Provide the [X, Y] coordinate of the cell's center where the given text is located.  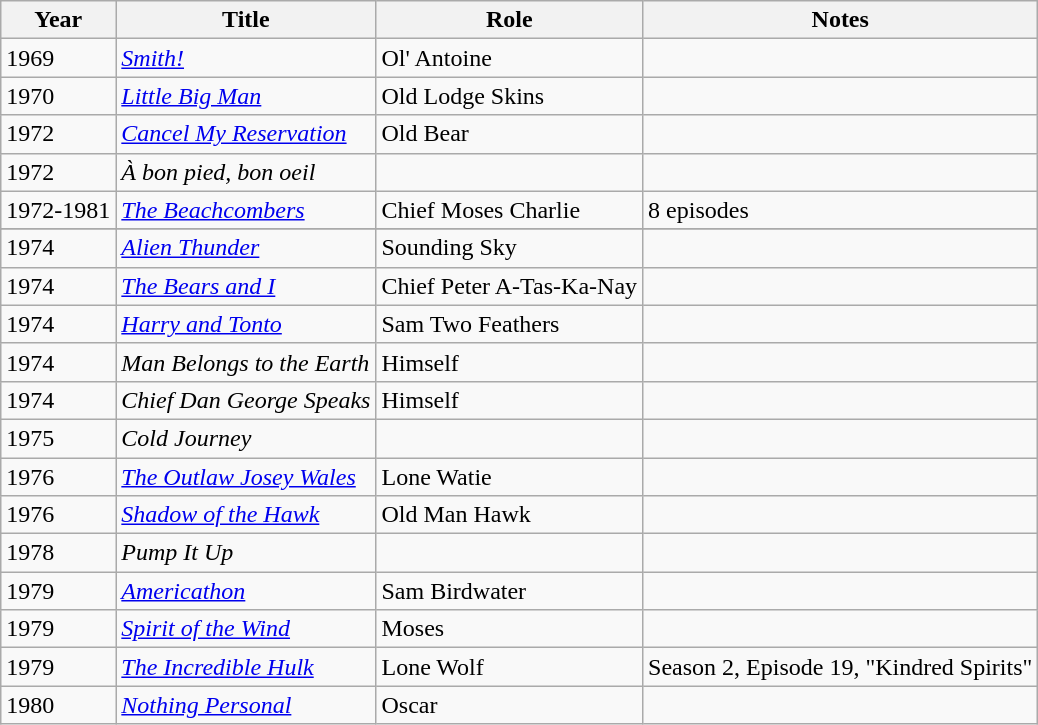
Lone Wolf [510, 667]
The Bears and I [246, 286]
1972-1981 [58, 210]
Old Lodge Skins [510, 96]
Chief Moses Charlie [510, 210]
À bon pied, bon oeil [246, 172]
1980 [58, 705]
Alien Thunder [246, 248]
Cancel My Reservation [246, 134]
Chief Dan George Speaks [246, 400]
Chief Peter A-Tas-Ka-Nay [510, 286]
Sounding Sky [510, 248]
1970 [58, 96]
Notes [840, 20]
Shadow of the Hawk [246, 515]
Harry and Tonto [246, 324]
The Beachcombers [246, 210]
Sam Birdwater [510, 591]
Ol' Antoine [510, 58]
Nothing Personal [246, 705]
Old Man Hawk [510, 515]
Old Bear [510, 134]
The Incredible Hulk [246, 667]
Lone Watie [510, 477]
1978 [58, 553]
Smith! [246, 58]
Little Big Man [246, 96]
Americathon [246, 591]
Pump It Up [246, 553]
Cold Journey [246, 438]
1969 [58, 58]
8 episodes [840, 210]
Man Belongs to the Earth [246, 362]
1975 [58, 438]
Sam Two Feathers [510, 324]
Role [510, 20]
The Outlaw Josey Wales [246, 477]
Title [246, 20]
Moses [510, 629]
Year [58, 20]
Season 2, Episode 19, "Kindred Spirits" [840, 667]
Oscar [510, 705]
Spirit of the Wind [246, 629]
